From the cell containing the given text, extract its center point as (x, y) coordinate. 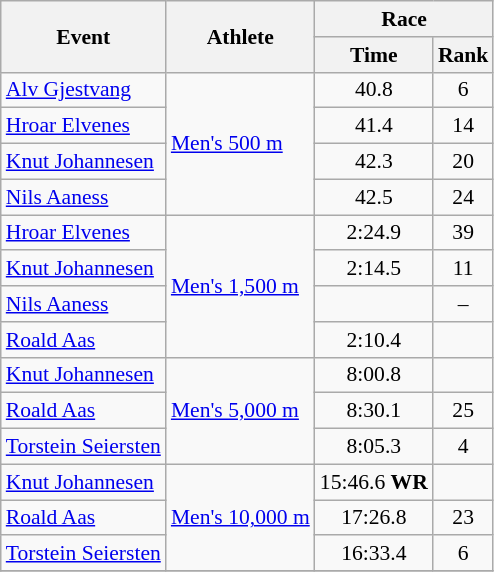
15:46.6 WR (374, 482)
– (464, 304)
16:33.4 (374, 554)
Race (404, 19)
Time (374, 55)
Event (84, 36)
20 (464, 162)
23 (464, 518)
2:10.4 (374, 340)
14 (464, 126)
Rank (464, 55)
25 (464, 411)
11 (464, 269)
42.5 (374, 197)
39 (464, 233)
Men's 500 m (240, 143)
8:30.1 (374, 411)
2:24.9 (374, 233)
41.4 (374, 126)
Alv Gjestvang (84, 90)
Men's 5,000 m (240, 410)
42.3 (374, 162)
24 (464, 197)
Men's 1,500 m (240, 286)
4 (464, 447)
40.8 (374, 90)
Men's 10,000 m (240, 518)
8:05.3 (374, 447)
Athlete (240, 36)
2:14.5 (374, 269)
17:26.8 (374, 518)
8:00.8 (374, 375)
